For the text-containing cell, return its midpoint in (X, Y) coordinate format. 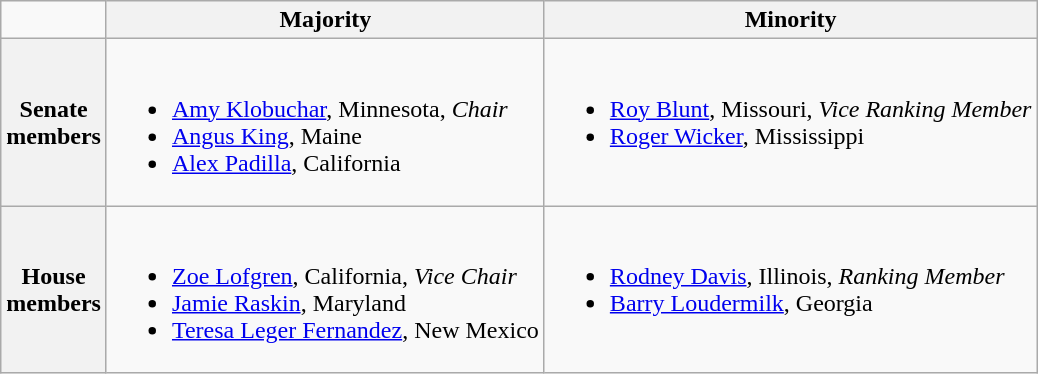
Amy Klobuchar, Minnesota, ChairAngus King, MaineAlex Padilla, California (325, 122)
Zoe Lofgren, California, Vice ChairJamie Raskin, MarylandTeresa Leger Fernandez, New Mexico (325, 290)
Rodney Davis, Illinois, Ranking MemberBarry Loudermilk, Georgia (790, 290)
Majority (325, 20)
Minority (790, 20)
Housemembers (54, 290)
Senatemembers (54, 122)
Roy Blunt, Missouri, Vice Ranking MemberRoger Wicker, Mississippi (790, 122)
